Return [X, Y] of the center of cell containing provided text 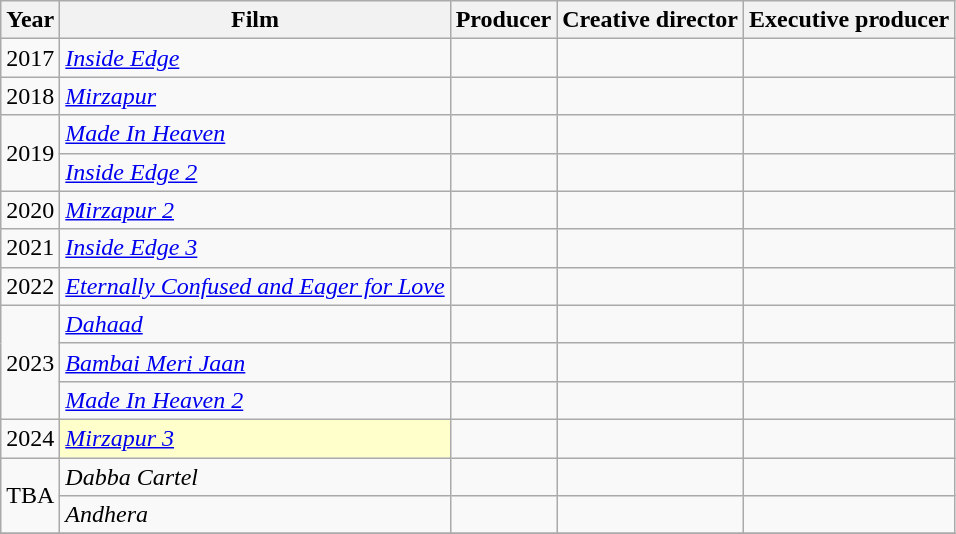
2019 [30, 153]
Made In Heaven [255, 134]
2023 [30, 362]
Made In Heaven 2 [255, 400]
Producer [504, 20]
Executive producer [850, 20]
Dabba Cartel [255, 477]
Mirzapur 3 [255, 438]
Dahaad [255, 324]
2022 [30, 286]
Mirzapur [255, 96]
Andhera [255, 515]
Bambai Meri Jaan [255, 362]
Inside Edge 2 [255, 172]
2024 [30, 438]
Creative director [650, 20]
2017 [30, 58]
2018 [30, 96]
Inside Edge [255, 58]
2021 [30, 248]
Inside Edge 3 [255, 248]
Eternally Confused and Eager for Love [255, 286]
Mirzapur 2 [255, 210]
Film [255, 20]
2020 [30, 210]
TBA [30, 496]
Year [30, 20]
